For the text-containing cell, return its midpoint in (x, y) coordinate format. 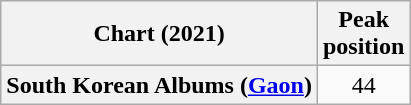
Chart (2021) (160, 34)
44 (363, 85)
Peakposition (363, 34)
South Korean Albums (Gaon) (160, 85)
